For the text-containing cell, return its midpoint in [X, Y] coordinate format. 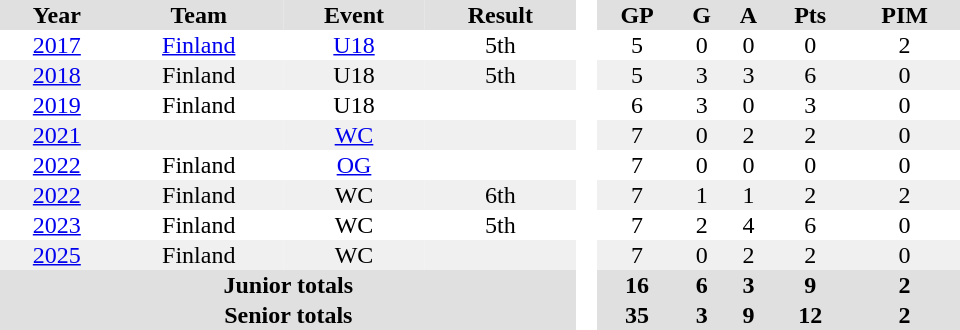
A [748, 15]
2018 [57, 75]
G [702, 15]
PIM [904, 15]
Year [57, 15]
2025 [57, 255]
Pts [810, 15]
16 [638, 285]
Event [354, 15]
12 [810, 315]
Result [500, 15]
6th [500, 195]
GP [638, 15]
Junior totals [288, 285]
2019 [57, 105]
2021 [57, 135]
4 [748, 225]
35 [638, 315]
2017 [57, 45]
Team [199, 15]
Senior totals [288, 315]
OG [354, 165]
2023 [57, 225]
